Locate the cell with the specified text and output its (x, y) center coordinate. 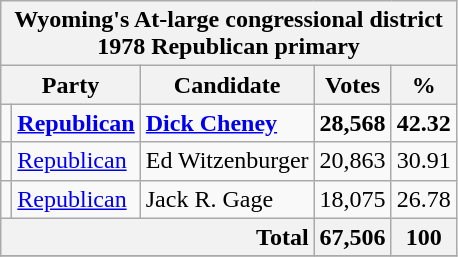
100 (424, 237)
30.91 (424, 161)
Ed Witzenburger (227, 161)
Wyoming's At-large congressional district1978 Republican primary (228, 34)
Party (71, 85)
20,863 (352, 161)
42.32 (424, 123)
% (424, 85)
26.78 (424, 199)
Dick Cheney (227, 123)
Total (158, 237)
Candidate (227, 85)
Votes (352, 85)
18,075 (352, 199)
Jack R. Gage (227, 199)
67,506 (352, 237)
28,568 (352, 123)
